Extract the [x, y] coordinate from the center of the cell holding the provided text.  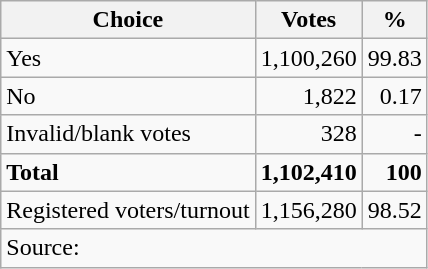
0.17 [394, 96]
98.52 [394, 210]
1,100,260 [308, 58]
Choice [128, 20]
Yes [128, 58]
328 [308, 134]
Invalid/blank votes [128, 134]
Votes [308, 20]
Registered voters/turnout [128, 210]
Source: [214, 248]
No [128, 96]
1,102,410 [308, 172]
100 [394, 172]
Total [128, 172]
- [394, 134]
99.83 [394, 58]
1,156,280 [308, 210]
1,822 [308, 96]
% [394, 20]
